Extract the (x, y) coordinate from the center of the cell holding the provided text.  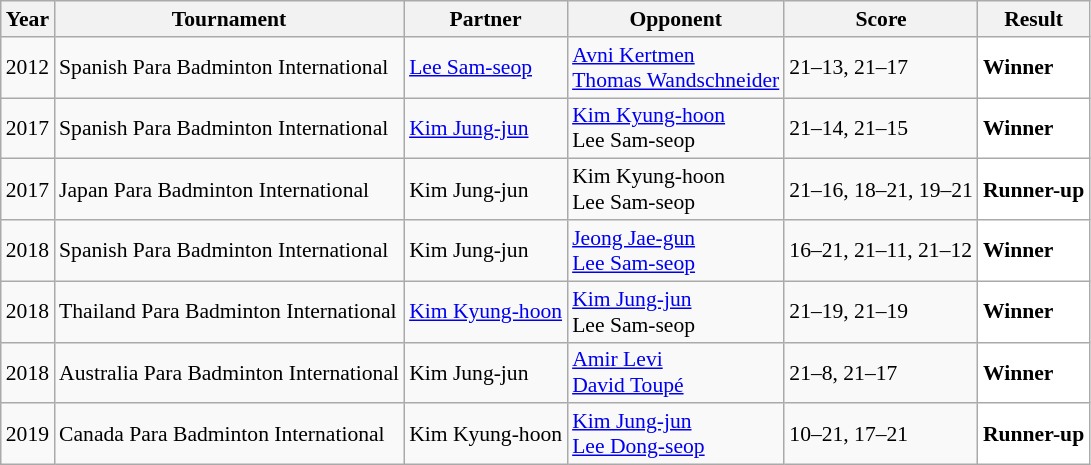
21–19, 21–19 (881, 312)
Kim Jung-jun Lee Dong-seop (676, 434)
16–21, 21–11, 21–12 (881, 250)
Tournament (229, 19)
Score (881, 19)
Lee Sam-seop (486, 68)
21–8, 21–17 (881, 372)
Opponent (676, 19)
Japan Para Badminton International (229, 190)
Year (28, 19)
Avni Kertmen Thomas Wandschneider (676, 68)
Jeong Jae-gun Lee Sam-seop (676, 250)
Canada Para Badminton International (229, 434)
2012 (28, 68)
10–21, 17–21 (881, 434)
Kim Jung-jun Lee Sam-seop (676, 312)
Australia Para Badminton International (229, 372)
21–14, 21–15 (881, 128)
21–16, 18–21, 19–21 (881, 190)
Thailand Para Badminton International (229, 312)
2019 (28, 434)
21–13, 21–17 (881, 68)
Partner (486, 19)
Amir Levi David Toupé (676, 372)
Result (1034, 19)
